Determine the [x, y] coordinate at the center of the cell enclosing the given text.  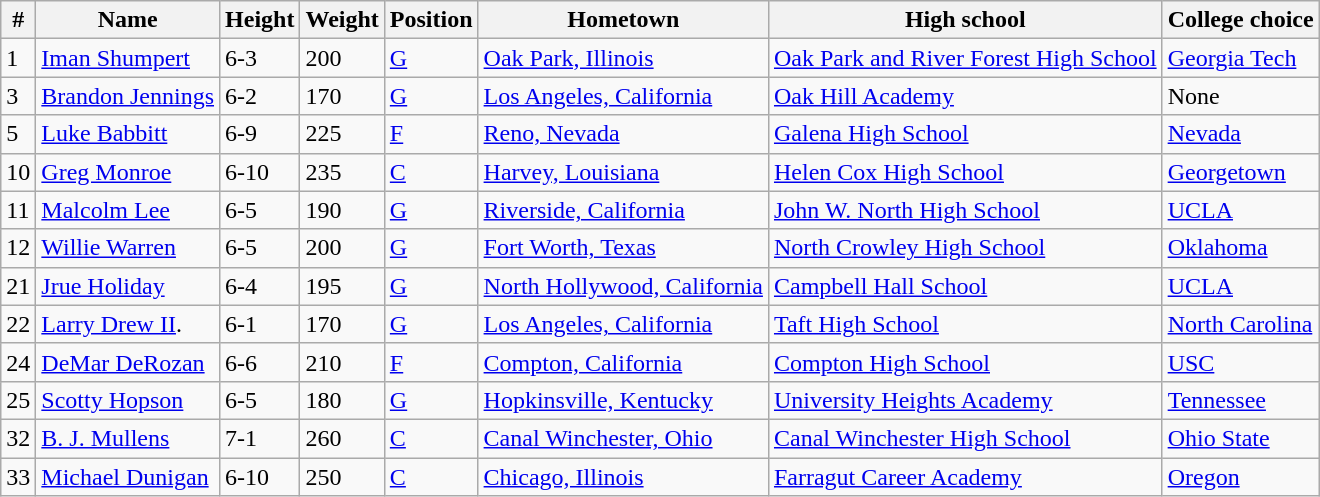
235 [342, 172]
North Crowley High School [965, 248]
6-3 [260, 58]
Farragut Career Academy [965, 477]
Tennessee [1240, 400]
210 [342, 362]
Hometown [623, 20]
Chicago, Illinois [623, 477]
Canal Winchester, Ohio [623, 438]
5 [18, 134]
North Hollywood, California [623, 286]
6-2 [260, 96]
Compton, California [623, 362]
Weight [342, 20]
Oak Park, Illinois [623, 58]
Galena High School [965, 134]
Reno, Nevada [623, 134]
Luke Babbitt [128, 134]
USC [1240, 362]
Taft High School [965, 324]
10 [18, 172]
High school [965, 20]
12 [18, 248]
Position [431, 20]
# [18, 20]
Oak Hill Academy [965, 96]
21 [18, 286]
260 [342, 438]
32 [18, 438]
195 [342, 286]
Scotty Hopson [128, 400]
Fort Worth, Texas [623, 248]
6-4 [260, 286]
Riverside, California [623, 210]
Nevada [1240, 134]
North Carolina [1240, 324]
180 [342, 400]
Georgia Tech [1240, 58]
DeMar DeRozan [128, 362]
Malcolm Lee [128, 210]
6-1 [260, 324]
John W. North High School [965, 210]
College choice [1240, 20]
University Heights Academy [965, 400]
6-6 [260, 362]
Oklahoma [1240, 248]
11 [18, 210]
Willie Warren [128, 248]
Canal Winchester High School [965, 438]
22 [18, 324]
7-1 [260, 438]
1 [18, 58]
Compton High School [965, 362]
Iman Shumpert [128, 58]
Name [128, 20]
Hopkinsville, Kentucky [623, 400]
Helen Cox High School [965, 172]
Michael Dunigan [128, 477]
Larry Drew II. [128, 324]
6-9 [260, 134]
33 [18, 477]
Height [260, 20]
3 [18, 96]
250 [342, 477]
25 [18, 400]
None [1240, 96]
B. J. Mullens [128, 438]
225 [342, 134]
Ohio State [1240, 438]
Jrue Holiday [128, 286]
190 [342, 210]
Campbell Hall School [965, 286]
Oak Park and River Forest High School [965, 58]
Greg Monroe [128, 172]
Oregon [1240, 477]
Harvey, Louisiana [623, 172]
24 [18, 362]
Brandon Jennings [128, 96]
Georgetown [1240, 172]
